Provide the (x, y) coordinate of the cell's center where the given text is located.  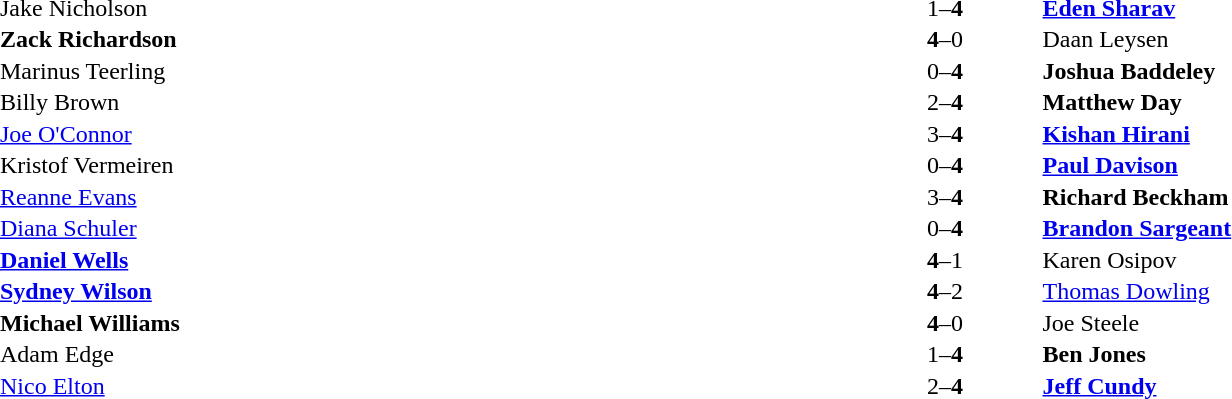
4–1 (944, 260)
2–4 (944, 103)
1–4 (944, 355)
4–2 (944, 291)
